Provide the [X, Y] coordinate of the cell's center where the given text is located.  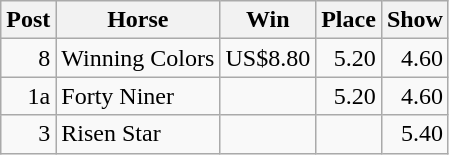
Horse [138, 20]
Post [28, 20]
Show [414, 20]
5.40 [414, 134]
Win [268, 20]
Winning Colors [138, 58]
3 [28, 134]
Place [349, 20]
8 [28, 58]
Forty Niner [138, 96]
1a [28, 96]
Risen Star [138, 134]
US$8.80 [268, 58]
